Return the [X, Y] coordinate for the center point of the cell that contains the specified text.  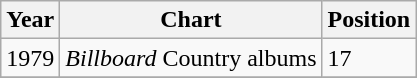
Billboard Country albums [191, 58]
Chart [191, 20]
1979 [30, 58]
Position [369, 20]
17 [369, 58]
Year [30, 20]
